Capture the cell that displays the provided text and extract its [X, Y] central coordinate. 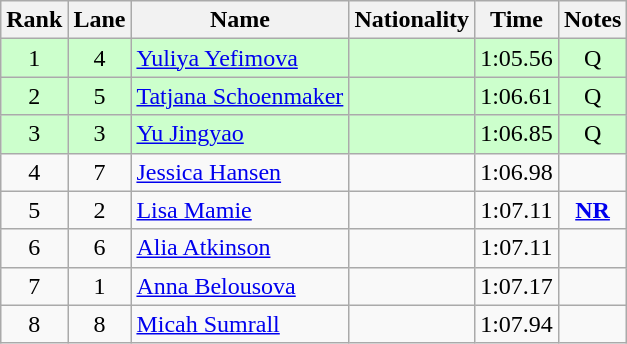
Yuliya Yefimova [240, 58]
Tatjana Schoenmaker [240, 96]
Time [517, 20]
Name [240, 20]
Yu Jingyao [240, 134]
Lisa Mamie [240, 210]
1:05.56 [517, 58]
1:06.85 [517, 134]
1:07.94 [517, 324]
Notes [592, 20]
Lane [100, 20]
1:06.98 [517, 172]
NR [592, 210]
Micah Sumrall [240, 324]
Jessica Hansen [240, 172]
Anna Belousova [240, 286]
Rank [34, 20]
1:07.17 [517, 286]
Alia Atkinson [240, 248]
Nationality [412, 20]
1:06.61 [517, 96]
